For the text-containing cell, return its midpoint in [X, Y] coordinate format. 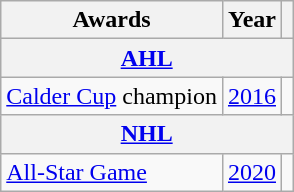
NHL [147, 134]
All-Star Game [112, 172]
Year [252, 20]
2020 [252, 172]
2016 [252, 96]
AHL [147, 58]
Awards [112, 20]
Calder Cup champion [112, 96]
